Determine the (x, y) coordinate at the center of the cell enclosing the given text.  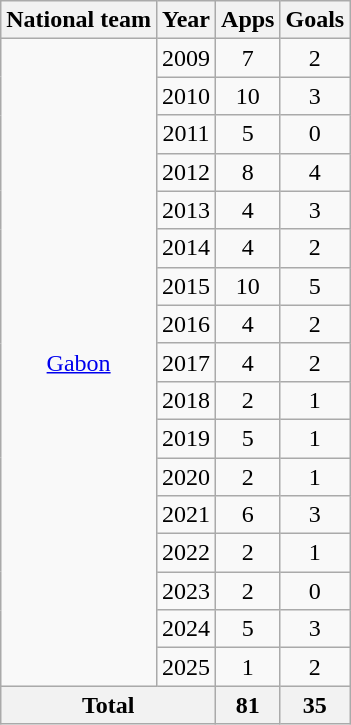
Apps (248, 20)
2009 (186, 58)
2016 (186, 324)
Goals (315, 20)
2023 (186, 591)
2018 (186, 400)
2015 (186, 286)
8 (248, 172)
2025 (186, 667)
2011 (186, 134)
2019 (186, 438)
7 (248, 58)
2024 (186, 629)
2017 (186, 362)
2012 (186, 172)
Total (108, 705)
35 (315, 705)
Year (186, 20)
2010 (186, 96)
2020 (186, 477)
2014 (186, 248)
National team (79, 20)
6 (248, 515)
2021 (186, 515)
81 (248, 705)
2022 (186, 553)
2013 (186, 210)
Gabon (79, 362)
